Detect which cell encompasses the target text, then output its [X, Y] center coordinate. 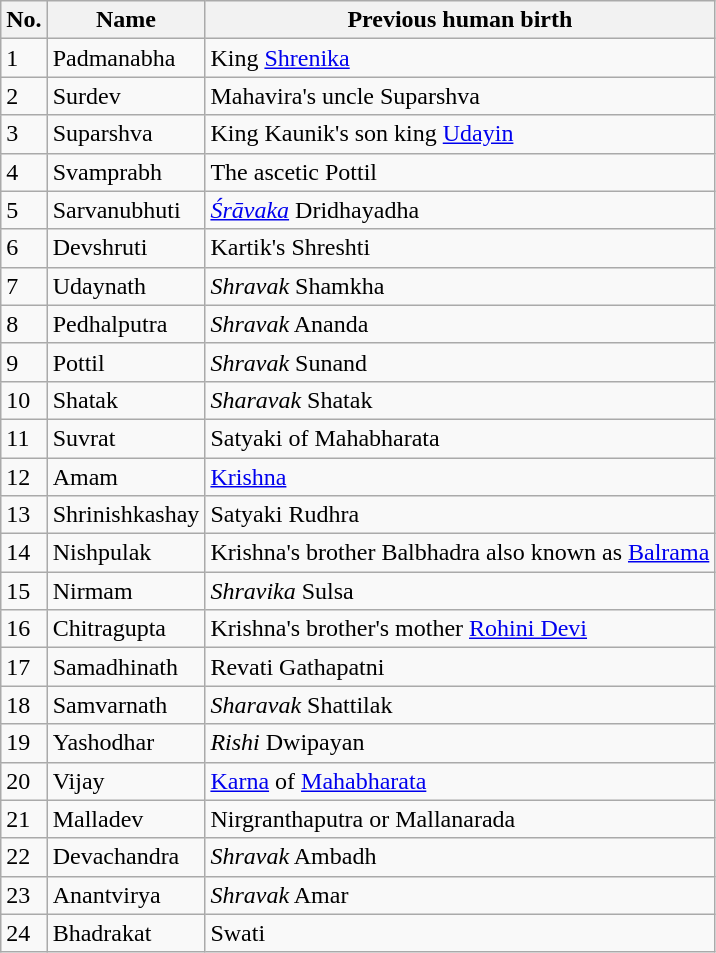
Pedhalputra [126, 324]
Shatak [126, 400]
4 [24, 172]
Shravak Sunand [460, 362]
13 [24, 515]
Swati [460, 933]
7 [24, 286]
Padmanabha [126, 58]
Shravak Ambadh [460, 857]
Krishna [460, 477]
King Kaunik's son king Udayin [460, 134]
Amam [126, 477]
6 [24, 248]
Rishi Dwipayan [460, 743]
Devshruti [126, 248]
Kartik's Shreshti [460, 248]
Sharavak Shatak [460, 400]
Devachandra [126, 857]
Shravak Shamkha [460, 286]
Śrāvaka Dridhayadha [460, 210]
Name [126, 20]
Nirmam [126, 591]
Surdev [126, 96]
10 [24, 400]
Suvrat [126, 438]
19 [24, 743]
20 [24, 781]
Previous human birth [460, 20]
Nirgranthaputra or Mallanarada [460, 819]
2 [24, 96]
Malladev [126, 819]
Samvarnath [126, 705]
King Shrenika [460, 58]
Krishna's brother's mother Rohini Devi [460, 629]
5 [24, 210]
Satyaki of Mahabharata [460, 438]
Svamprabh [126, 172]
24 [24, 933]
15 [24, 591]
18 [24, 705]
14 [24, 553]
Chitragupta [126, 629]
Revati Gathapatni [460, 667]
Samadhinath [126, 667]
Bhadrakat [126, 933]
Satyaki Rudhra [460, 515]
Yashodhar [126, 743]
Sharavak Shattilak [460, 705]
Sarvanubhuti [126, 210]
Mahavira's uncle Suparshva [460, 96]
3 [24, 134]
1 [24, 58]
Krishna's brother Balbhadra also known as Balrama [460, 553]
17 [24, 667]
8 [24, 324]
21 [24, 819]
11 [24, 438]
The ascetic Pottil [460, 172]
No. [24, 20]
23 [24, 895]
Nishpulak [126, 553]
Vijay [126, 781]
22 [24, 857]
Anantvirya [126, 895]
Suparshva [126, 134]
Shravak Amar [460, 895]
Karna of Mahabharata [460, 781]
Udaynath [126, 286]
16 [24, 629]
12 [24, 477]
9 [24, 362]
Pottil [126, 362]
Shravika Sulsa [460, 591]
Shrinishkashay [126, 515]
Shravak Ananda [460, 324]
